Return (X, Y) of the center of cell containing provided text 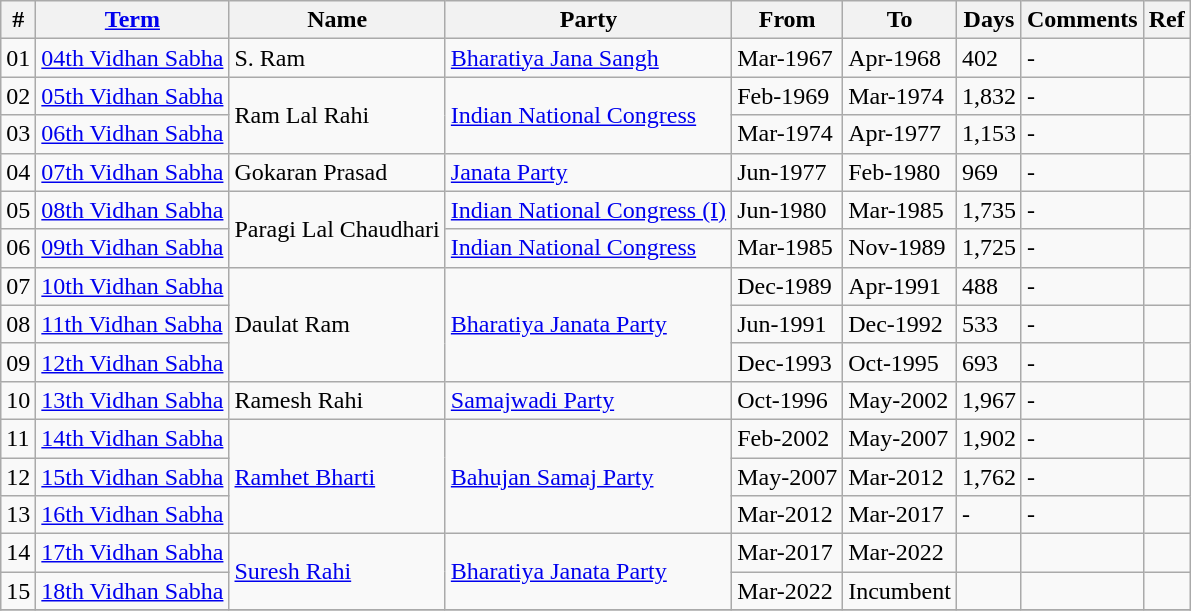
15 (18, 591)
10th Vidhan Sabha (132, 286)
Suresh Rahi (337, 572)
04th Vidhan Sabha (132, 58)
Indian National Congress (I) (588, 210)
Janata Party (588, 172)
1,902 (988, 438)
13th Vidhan Sabha (132, 400)
# (18, 20)
Dec-1993 (788, 362)
11 (18, 438)
Apr-1977 (900, 134)
Party (588, 20)
S. Ram (337, 58)
07 (18, 286)
Samajwadi Party (588, 400)
12 (18, 477)
Jun-1977 (788, 172)
Name (337, 20)
969 (988, 172)
Feb-1969 (788, 96)
Ram Lal Rahi (337, 115)
To (900, 20)
May-2002 (900, 400)
Ref (1166, 20)
05th Vidhan Sabha (132, 96)
15th Vidhan Sabha (132, 477)
14th Vidhan Sabha (132, 438)
07th Vidhan Sabha (132, 172)
06th Vidhan Sabha (132, 134)
Apr-1968 (900, 58)
Oct-1995 (900, 362)
Jun-1991 (788, 324)
10 (18, 400)
Feb-1980 (900, 172)
Dec-1992 (900, 324)
533 (988, 324)
693 (988, 362)
16th Vidhan Sabha (132, 515)
Bharatiya Jana Sangh (588, 58)
11th Vidhan Sabha (132, 324)
08 (18, 324)
Comments (1082, 20)
402 (988, 58)
04 (18, 172)
Bahujan Samaj Party (588, 476)
1,735 (988, 210)
Daulat Ram (337, 324)
1,762 (988, 477)
Mar-1967 (788, 58)
05 (18, 210)
Ramesh Rahi (337, 400)
17th Vidhan Sabha (132, 553)
Dec-1989 (788, 286)
08th Vidhan Sabha (132, 210)
Oct-1996 (788, 400)
1,725 (988, 248)
488 (988, 286)
1,967 (988, 400)
03 (18, 134)
Paragi Lal Chaudhari (337, 229)
Feb-2002 (788, 438)
09 (18, 362)
Apr-1991 (900, 286)
1,153 (988, 134)
Incumbent (900, 591)
18th Vidhan Sabha (132, 591)
01 (18, 58)
1,832 (988, 96)
Gokaran Prasad (337, 172)
Days (988, 20)
09th Vidhan Sabha (132, 248)
Term (132, 20)
13 (18, 515)
12th Vidhan Sabha (132, 362)
Ramhet Bharti (337, 476)
02 (18, 96)
14 (18, 553)
Nov-1989 (900, 248)
06 (18, 248)
Jun-1980 (788, 210)
From (788, 20)
